Return the (X, Y) coordinate for the center point of the cell that contains the specified text.  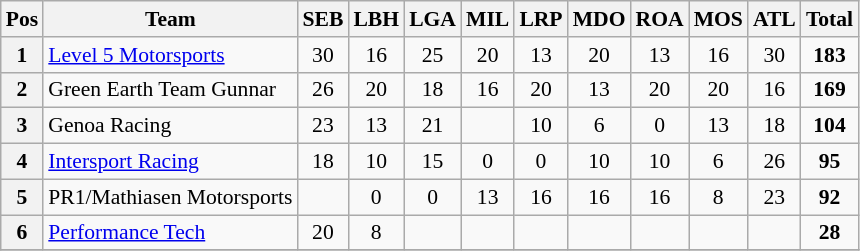
3 (22, 126)
Team (170, 19)
169 (830, 90)
LGA (432, 19)
Intersport Racing (170, 162)
LRP (540, 19)
Level 5 Motorsports (170, 55)
MOS (718, 19)
92 (830, 197)
95 (830, 162)
Total (830, 19)
Green Earth Team Gunnar (170, 90)
5 (22, 197)
4 (22, 162)
PR1/Mathiasen Motorsports (170, 197)
LBH (376, 19)
1 (22, 55)
21 (432, 126)
28 (830, 233)
25 (432, 55)
183 (830, 55)
104 (830, 126)
SEB (322, 19)
ATL (774, 19)
Pos (22, 19)
Performance Tech (170, 233)
MIL (488, 19)
MDO (600, 19)
2 (22, 90)
15 (432, 162)
Genoa Racing (170, 126)
ROA (660, 19)
